Locate the cell with the specified text and output its (x, y) center coordinate. 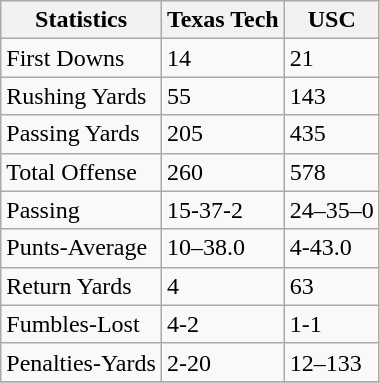
Texas Tech (222, 20)
Fumbles-Lost (82, 324)
Rushing Yards (82, 96)
63 (332, 286)
Penalties-Yards (82, 362)
Total Offense (82, 172)
260 (222, 172)
Punts-Average (82, 248)
10–38.0 (222, 248)
435 (332, 134)
Statistics (82, 20)
578 (332, 172)
24–35–0 (332, 210)
USC (332, 20)
15-37-2 (222, 210)
Passing (82, 210)
55 (222, 96)
4-43.0 (332, 248)
2-20 (222, 362)
205 (222, 134)
14 (222, 58)
1-1 (332, 324)
4 (222, 286)
Passing Yards (82, 134)
Return Yards (82, 286)
143 (332, 96)
12–133 (332, 362)
21 (332, 58)
First Downs (82, 58)
4-2 (222, 324)
